From the cell containing the given text, extract its center point as (X, Y) coordinate. 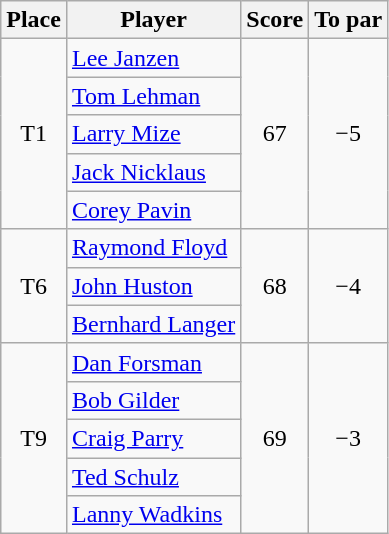
Bob Gilder (153, 400)
Lanny Wadkins (153, 515)
Place (34, 20)
−5 (348, 134)
Craig Parry (153, 438)
Bernhard Langer (153, 324)
Lee Janzen (153, 58)
T9 (34, 438)
Tom Lehman (153, 96)
To par (348, 20)
Larry Mize (153, 134)
Corey Pavin (153, 210)
John Huston (153, 286)
T6 (34, 286)
Raymond Floyd (153, 248)
T1 (34, 134)
68 (275, 286)
Jack Nicklaus (153, 172)
Score (275, 20)
−3 (348, 438)
Ted Schulz (153, 477)
67 (275, 134)
−4 (348, 286)
Player (153, 20)
Dan Forsman (153, 362)
69 (275, 438)
